Extract the [X, Y] coordinate from the center of the cell holding the provided text.  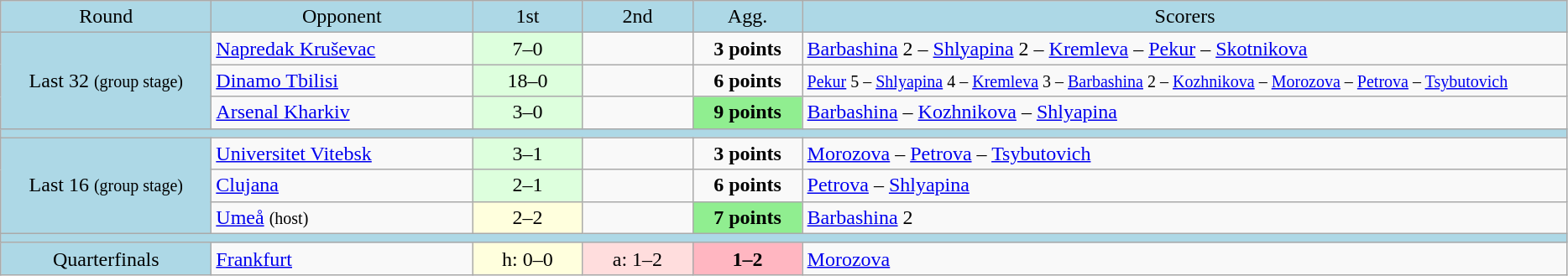
3–0 [527, 112]
Frankfurt [342, 258]
Barbashina 2 – Shlyapina 2 – Kremleva – Pekur – Skotnikova [1185, 49]
Petrova – Shlyapina [1185, 185]
1st [527, 17]
Quarterfinals [106, 258]
Pekur 5 – Shlyapina 4 – Kremleva 3 – Barbashina 2 – Kozhnikova – Morozova – Petrova – Tsybutovich [1185, 81]
2nd [638, 17]
2–2 [527, 217]
Umeå (host) [342, 217]
Round [106, 17]
Dinamo Tbilisi [342, 81]
h: 0–0 [527, 258]
Clujana [342, 185]
9 points [747, 112]
7–0 [527, 49]
Last 16 (group stage) [106, 185]
Last 32 (group stage) [106, 81]
Barbashina 2 [1185, 217]
1–2 [747, 258]
Universitet Vitebsk [342, 154]
3–1 [527, 154]
a: 1–2 [638, 258]
7 points [747, 217]
Opponent [342, 17]
18–0 [527, 81]
Morozova – Petrova – Tsybutovich [1185, 154]
Morozova [1185, 258]
Agg. [747, 17]
Napredak Kruševac [342, 49]
Arsenal Kharkiv [342, 112]
2–1 [527, 185]
Barbashina – Kozhnikova – Shlyapina [1185, 112]
Scorers [1185, 17]
